Provide the (X, Y) coordinate of the cell's center where the given text is located.  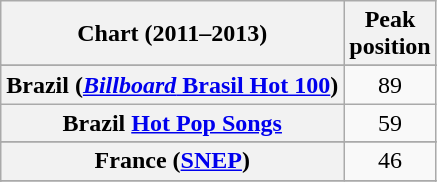
Peakposition (390, 34)
France (SNEP) (172, 161)
46 (390, 161)
89 (390, 85)
Brazil (Billboard Brasil Hot 100) (172, 85)
Chart (2011–2013) (172, 34)
59 (390, 123)
Brazil Hot Pop Songs (172, 123)
